Find where the given text appears and provide that cell's center as [X, Y] coordinate. 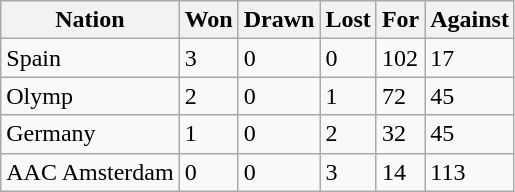
72 [400, 96]
32 [400, 134]
17 [470, 58]
Spain [90, 58]
Olymp [90, 96]
Lost [348, 20]
AAC Amsterdam [90, 172]
Won [208, 20]
Drawn [279, 20]
102 [400, 58]
113 [470, 172]
Germany [90, 134]
14 [400, 172]
Nation [90, 20]
Against [470, 20]
For [400, 20]
